Return [X, Y] of the center of cell containing provided text 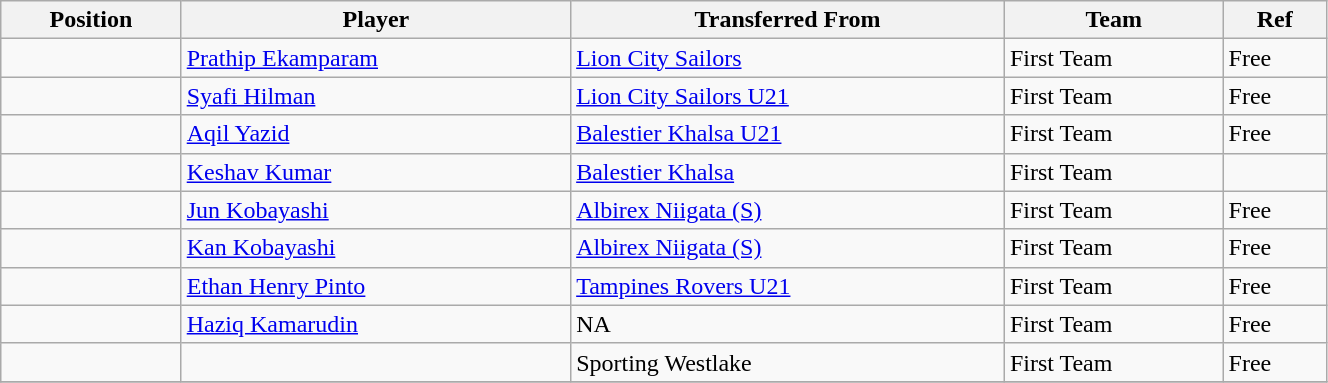
Syafi Hilman [376, 96]
Team [1114, 20]
Keshav Kumar [376, 172]
Prathip Ekamparam [376, 58]
Player [376, 20]
Transferred From [788, 20]
Haziq Kamarudin [376, 324]
Kan Kobayashi [376, 248]
Aqil Yazid [376, 134]
Tampines Rovers U21 [788, 286]
Balestier Khalsa U21 [788, 134]
Position [91, 20]
Lion City Sailors [788, 58]
Lion City Sailors U21 [788, 96]
Ref [1274, 20]
Balestier Khalsa [788, 172]
Ethan Henry Pinto [376, 286]
NA [788, 324]
Jun Kobayashi [376, 210]
Sporting Westlake [788, 362]
